Extract the [x, y] coordinate from the center of the cell holding the provided text.  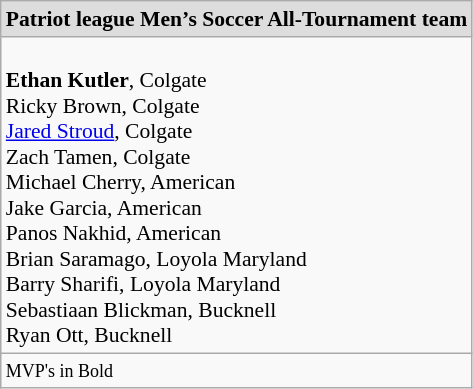
Patriot league Men’s Soccer All-Tournament team [237, 19]
MVP's in Bold [237, 371]
